Locate the cell with the specified text and output its [X, Y] center coordinate. 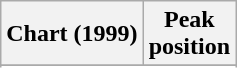
Chart (1999) [72, 34]
Peakposition [189, 34]
